Locate the cell with the specified text and output its (x, y) center coordinate. 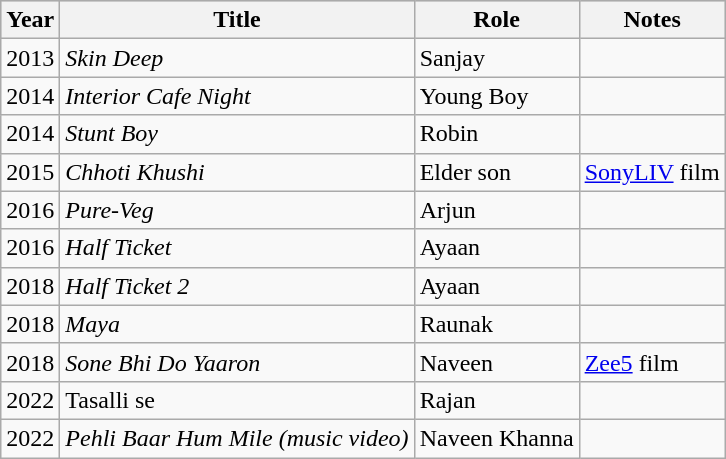
Role (496, 20)
Year (30, 20)
Zee5 film (652, 362)
Notes (652, 20)
Arjun (496, 210)
Maya (237, 324)
2015 (30, 172)
Half Ticket (237, 248)
Rajan (496, 400)
Young Boy (496, 96)
Chhoti Khushi (237, 172)
2013 (30, 58)
Half Ticket 2 (237, 286)
Tasalli se (237, 400)
Raunak (496, 324)
Naveen Khanna (496, 438)
Naveen (496, 362)
Elder son (496, 172)
Stunt Boy (237, 134)
Pehli Baar Hum Mile (music video) (237, 438)
Sone Bhi Do Yaaron (237, 362)
SonyLIV film (652, 172)
Sanjay (496, 58)
Title (237, 20)
Pure-Veg (237, 210)
Robin (496, 134)
Interior Cafe Night (237, 96)
Skin Deep (237, 58)
